Locate the cell with the specified text and output its [X, Y] center coordinate. 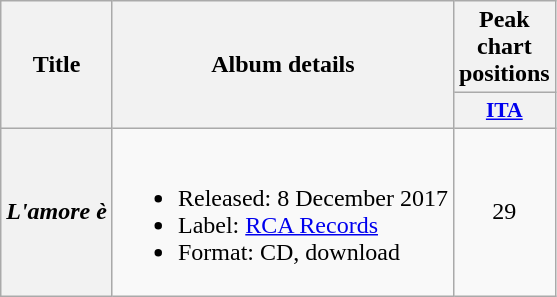
ITA [504, 111]
Album details [282, 65]
Released: 8 December 2017Label: RCA RecordsFormat: CD, download [282, 212]
Title [57, 65]
29 [504, 212]
L'amore è [57, 212]
Peak chart positions [504, 47]
